Determine the (X, Y) coordinate at the center of the cell enclosing the given text.  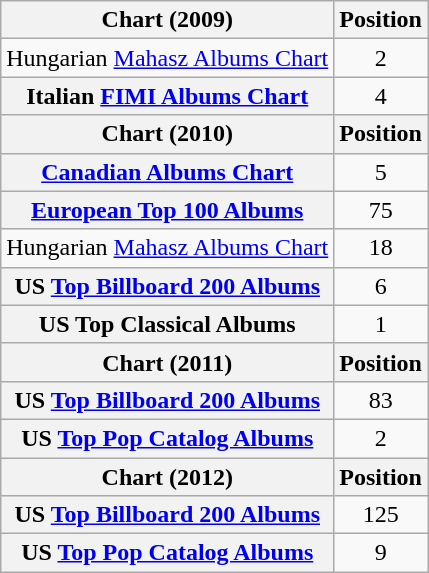
83 (381, 400)
Chart (2009) (168, 20)
Canadian Albums Chart (168, 172)
Chart (2012) (168, 477)
US Top Classical Albums (168, 324)
Chart (2011) (168, 362)
6 (381, 286)
75 (381, 210)
Chart (2010) (168, 134)
5 (381, 172)
9 (381, 553)
4 (381, 96)
Italian FIMI Albums Chart (168, 96)
125 (381, 515)
European Top 100 Albums (168, 210)
18 (381, 248)
1 (381, 324)
